Extract the [x, y] coordinate from the center of the cell holding the provided text.  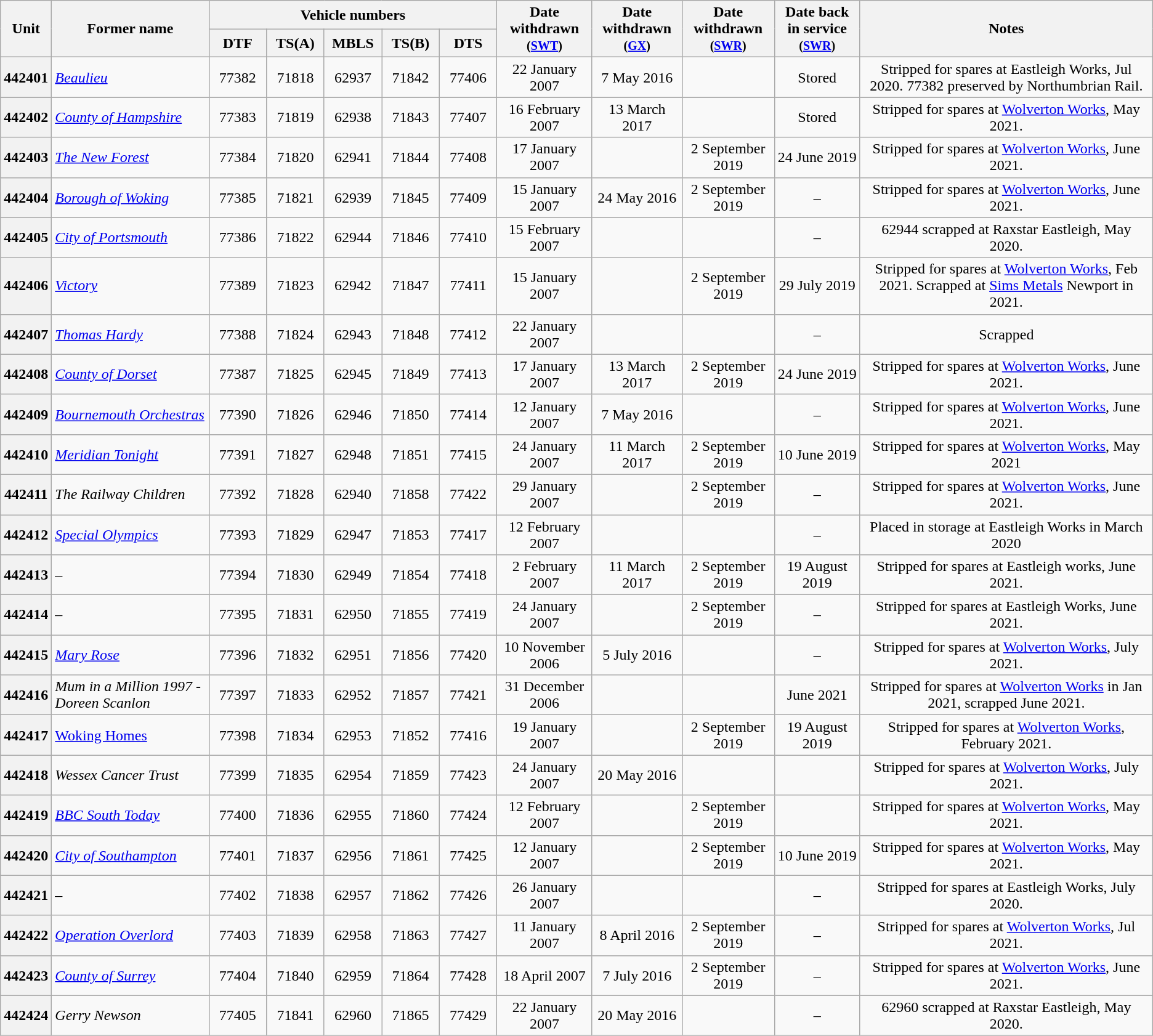
77388 [238, 334]
71846 [411, 238]
442404 [26, 197]
71838 [296, 896]
71825 [296, 374]
County of Dorset [131, 374]
442411 [26, 494]
77427 [468, 935]
71823 [296, 286]
71822 [296, 238]
77410 [468, 238]
Meridian Tonight [131, 455]
19 January 2007 [544, 735]
Beaulieu [131, 78]
62954 [353, 775]
77399 [238, 775]
442424 [26, 1015]
71856 [411, 655]
77414 [468, 414]
71853 [411, 535]
77396 [238, 655]
June 2021 [817, 695]
77411 [468, 286]
442403 [26, 158]
18 April 2007 [544, 976]
62944 scrapped at Raxstar Eastleigh, May 2020. [1006, 238]
7 July 2016 [637, 976]
8 April 2016 [637, 935]
24 May 2016 [637, 197]
71860 [411, 815]
77387 [238, 374]
Unit [26, 29]
62945 [353, 374]
71821 [296, 197]
71849 [411, 374]
77424 [468, 815]
442402 [26, 117]
MBLS [353, 43]
31 December 2006 [544, 695]
77394 [238, 575]
The Railway Children [131, 494]
62940 [353, 494]
71831 [296, 615]
11 January 2007 [544, 935]
71837 [296, 855]
77416 [468, 735]
Mary Rose [131, 655]
62953 [353, 735]
71833 [296, 695]
71863 [411, 935]
Woking Homes [131, 735]
77393 [238, 535]
71836 [296, 815]
Borough of Woking [131, 197]
71841 [296, 1015]
71828 [296, 494]
62960 scrapped at Raxstar Eastleigh, May 2020. [1006, 1015]
77386 [238, 238]
Stripped for spares at Eastleigh works, June 2021. [1006, 575]
Date back in service(SWR) [817, 29]
71830 [296, 575]
71843 [411, 117]
2 February 2007 [544, 575]
77390 [238, 414]
77426 [468, 896]
71829 [296, 535]
71858 [411, 494]
77413 [468, 374]
442417 [26, 735]
Placed in storage at Eastleigh Works in March 2020 [1006, 535]
62952 [353, 695]
71839 [296, 935]
62957 [353, 896]
442406 [26, 286]
Date withdrawn(SWT) [544, 29]
77419 [468, 615]
10 November 2006 [544, 655]
71842 [411, 78]
29 July 2019 [817, 286]
BBC South Today [131, 815]
Scrapped [1006, 334]
442409 [26, 414]
442407 [26, 334]
442419 [26, 815]
26 January 2007 [544, 896]
442408 [26, 374]
62938 [353, 117]
62937 [353, 78]
77405 [238, 1015]
Victory [131, 286]
71851 [411, 455]
442420 [26, 855]
5 July 2016 [637, 655]
77391 [238, 455]
77406 [468, 78]
Stripped for spares at Eastleigh Works, July 2020. [1006, 896]
77384 [238, 158]
77417 [468, 535]
71835 [296, 775]
Notes [1006, 29]
City of Portsmouth [131, 238]
71824 [296, 334]
Stripped for spares at Wolverton Works, May 2021 [1006, 455]
77383 [238, 117]
City of Southampton [131, 855]
77420 [468, 655]
Date withdrawn(GX) [637, 29]
62950 [353, 615]
62955 [353, 815]
71852 [411, 735]
62947 [353, 535]
62951 [353, 655]
71826 [296, 414]
71854 [411, 575]
77412 [468, 334]
77382 [238, 78]
71832 [296, 655]
71840 [296, 976]
77404 [238, 976]
62949 [353, 575]
Wessex Cancer Trust [131, 775]
County of Hampshire [131, 117]
71845 [411, 197]
TS(B) [411, 43]
77422 [468, 494]
442413 [26, 575]
77423 [468, 775]
Stripped for spares at Wolverton Works, Feb 2021. Scrapped at Sims Metals Newport in 2021. [1006, 286]
77428 [468, 976]
77415 [468, 455]
62956 [353, 855]
77403 [238, 935]
77395 [238, 615]
62958 [353, 935]
71818 [296, 78]
Operation Overlord [131, 935]
77401 [238, 855]
77398 [238, 735]
77397 [238, 695]
71862 [411, 896]
The New Forest [131, 158]
Gerry Newson [131, 1015]
71855 [411, 615]
62946 [353, 414]
442412 [26, 535]
77429 [468, 1015]
Stripped for spares at Wolverton Works, February 2021. [1006, 735]
442401 [26, 78]
Stripped for spares at Eastleigh Works, June 2021. [1006, 615]
77408 [468, 158]
Former name [131, 29]
County of Surrey [131, 976]
77418 [468, 575]
DTF [238, 43]
71865 [411, 1015]
71850 [411, 414]
77392 [238, 494]
71857 [411, 695]
71844 [411, 158]
77389 [238, 286]
71827 [296, 455]
71848 [411, 334]
62943 [353, 334]
Stripped for spares at Wolverton Works in Jan 2021, scrapped June 2021. [1006, 695]
71819 [296, 117]
62939 [353, 197]
71820 [296, 158]
442410 [26, 455]
Vehicle numbers [353, 15]
Stripped for spares at Eastleigh Works, Jul 2020. 77382 preserved by Northumbrian Rail. [1006, 78]
29 January 2007 [544, 494]
442418 [26, 775]
62948 [353, 455]
Date withdrawn(SWR) [728, 29]
77425 [468, 855]
442405 [26, 238]
71864 [411, 976]
442422 [26, 935]
Mum in a Million 1997 - Doreen Scanlon [131, 695]
77407 [468, 117]
442423 [26, 976]
77409 [468, 197]
77402 [238, 896]
442415 [26, 655]
Bournemouth Orchestras [131, 414]
15 February 2007 [544, 238]
62944 [353, 238]
Special Olympics [131, 535]
77400 [238, 815]
77421 [468, 695]
71847 [411, 286]
77385 [238, 197]
TS(A) [296, 43]
71859 [411, 775]
Thomas Hardy [131, 334]
62942 [353, 286]
62959 [353, 976]
442416 [26, 695]
62941 [353, 158]
442414 [26, 615]
71834 [296, 735]
442421 [26, 896]
Stripped for spares at Wolverton Works, Jul 2021. [1006, 935]
DTS [468, 43]
62960 [353, 1015]
71861 [411, 855]
16 February 2007 [544, 117]
